Return the [X, Y] coordinate for the center point of the cell that contains the specified text.  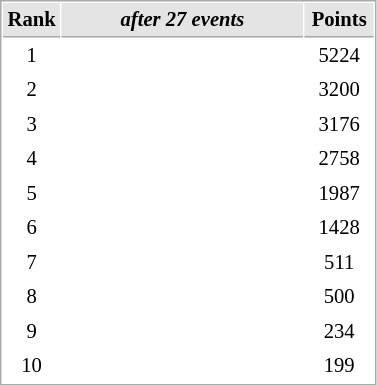
after 27 events [183, 20]
Points [340, 20]
3200 [340, 90]
511 [340, 262]
10 [32, 366]
1428 [340, 228]
1987 [340, 194]
5 [32, 194]
Rank [32, 20]
199 [340, 366]
4 [32, 158]
234 [340, 332]
3176 [340, 124]
3 [32, 124]
9 [32, 332]
6 [32, 228]
1 [32, 56]
2758 [340, 158]
7 [32, 262]
5224 [340, 56]
500 [340, 296]
8 [32, 296]
2 [32, 90]
